Return [x, y] of the center of cell containing provided text 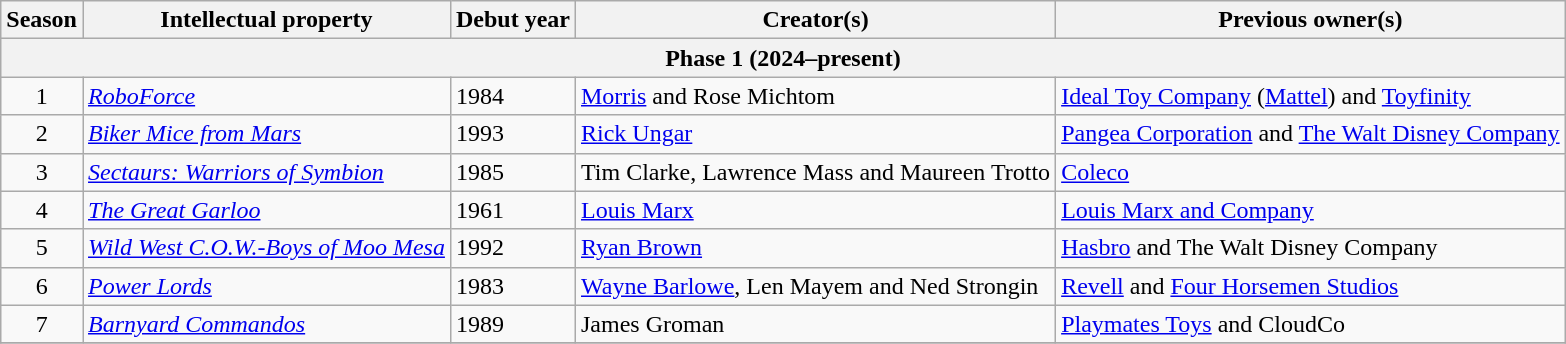
1992 [512, 248]
1993 [512, 134]
Wayne Barlowe, Len Mayem and Ned Strongin [815, 286]
Revell and Four Horsemen Studios [1311, 286]
Phase 1 (2024–present) [783, 58]
Pangea Corporation and The Walt Disney Company [1311, 134]
Ideal Toy Company (Mattel) and Toyfinity [1311, 96]
Rick Ungar [815, 134]
3 [42, 172]
Hasbro and The Walt Disney Company [1311, 248]
Louis Marx and Company [1311, 210]
2 [42, 134]
1983 [512, 286]
Louis Marx [815, 210]
Debut year [512, 20]
6 [42, 286]
7 [42, 324]
RoboForce [266, 96]
Season [42, 20]
Creator(s) [815, 20]
1984 [512, 96]
4 [42, 210]
Biker Mice from Mars [266, 134]
1989 [512, 324]
5 [42, 248]
Playmates Toys and CloudCo [1311, 324]
Coleco [1311, 172]
1 [42, 96]
1961 [512, 210]
Wild West C.O.W.-Boys of Moo Mesa [266, 248]
James Groman [815, 324]
Morris and Rose Michtom [815, 96]
Power Lords [266, 286]
The Great Garloo [266, 210]
Barnyard Commandos [266, 324]
1985 [512, 172]
Intellectual property [266, 20]
Tim Clarke, Lawrence Mass and Maureen Trotto [815, 172]
Ryan Brown [815, 248]
Sectaurs: Warriors of Symbion [266, 172]
Previous owner(s) [1311, 20]
